Return (X, Y) of the center of cell containing provided text 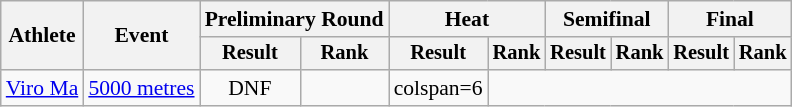
Athlete (42, 36)
Viro Ma (42, 88)
Event (141, 36)
colspan=6 (438, 88)
DNF (250, 88)
Semifinal (606, 19)
Heat (468, 19)
5000 metres (141, 88)
Final (730, 19)
Preliminary Round (294, 19)
